Return the (x, y) coordinate for the center point of the cell that contains the specified text.  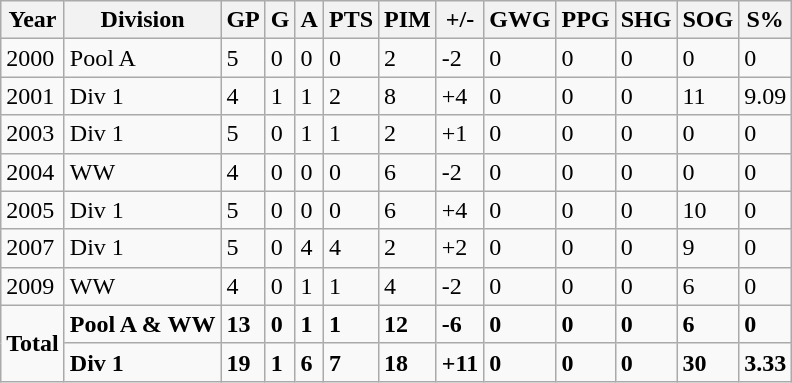
2001 (33, 96)
11 (708, 96)
G (280, 20)
12 (408, 324)
PIM (408, 20)
18 (408, 362)
19 (243, 362)
Pool A & WW (142, 324)
+2 (460, 248)
+1 (460, 134)
8 (408, 96)
30 (708, 362)
-6 (460, 324)
S% (766, 20)
SHG (646, 20)
SOG (708, 20)
7 (350, 362)
9 (708, 248)
2005 (33, 210)
13 (243, 324)
GP (243, 20)
Year (33, 20)
Pool A (142, 58)
3.33 (766, 362)
A (309, 20)
PPG (586, 20)
2004 (33, 172)
2007 (33, 248)
PTS (350, 20)
2003 (33, 134)
9.09 (766, 96)
Division (142, 20)
2000 (33, 58)
2009 (33, 286)
10 (708, 210)
Total (33, 343)
GWG (520, 20)
+11 (460, 362)
+/- (460, 20)
